For the text-containing cell, return its midpoint in [X, Y] coordinate format. 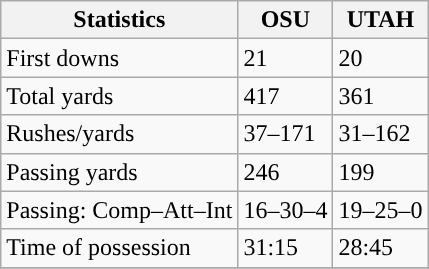
Total yards [120, 96]
31:15 [286, 248]
16–30–4 [286, 210]
19–25–0 [380, 210]
20 [380, 58]
361 [380, 96]
UTAH [380, 20]
OSU [286, 20]
First downs [120, 58]
21 [286, 58]
Time of possession [120, 248]
199 [380, 172]
Passing: Comp–Att–Int [120, 210]
Rushes/yards [120, 134]
31–162 [380, 134]
Passing yards [120, 172]
417 [286, 96]
28:45 [380, 248]
246 [286, 172]
37–171 [286, 134]
Statistics [120, 20]
